For the text-containing cell, return its midpoint in [X, Y] coordinate format. 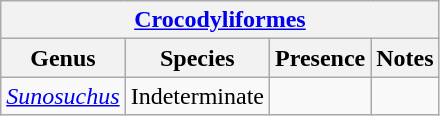
Crocodyliformes [220, 20]
Sunosuchus [63, 96]
Genus [63, 58]
Presence [320, 58]
Species [197, 58]
Notes [405, 58]
Indeterminate [197, 96]
